Pinpoint the cell where the given text exists, returning its [x, y] midpoint coordinate. 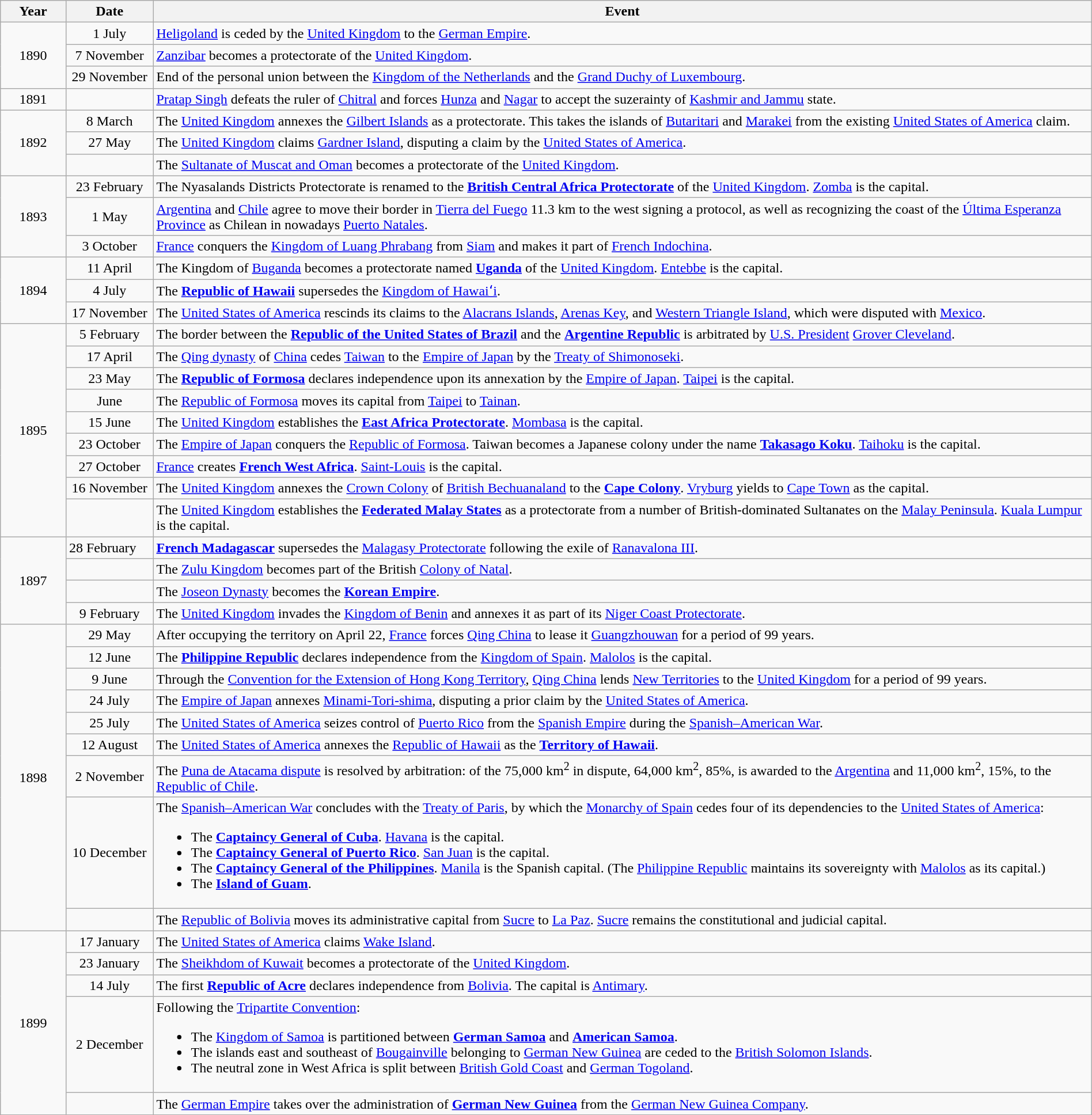
The United Kingdom establishes the East Africa Protectorate. Mombasa is the capital. [622, 422]
The Joseon Dynasty becomes the Korean Empire. [622, 591]
The United States of America claims Wake Island. [622, 942]
The Qing dynasty of China cedes Taiwan to the Empire of Japan by the Treaty of Shimonoseki. [622, 357]
The Zulu Kingdom becomes part of the British Colony of Natal. [622, 570]
The German Empire takes over the administration of German New Guinea from the German New Guinea Company. [622, 1103]
23 January [109, 964]
1 May [109, 217]
France creates French West Africa. Saint-Louis is the capital. [622, 466]
The Sheikhdom of Kuwait becomes a protectorate of the United Kingdom. [622, 964]
29 November [109, 77]
1898 [33, 778]
24 July [109, 701]
12 August [109, 745]
8 March [109, 121]
3 October [109, 246]
1890 [33, 55]
1892 [33, 143]
1899 [33, 1023]
11 April [109, 268]
17 January [109, 942]
The Empire of Japan annexes Minami-Tori-shima, disputing a prior claim by the United States of America. [622, 701]
1894 [33, 290]
27 May [109, 143]
Zanzibar becomes a protectorate of the United Kingdom. [622, 55]
June [109, 400]
The United States of America annexes the Republic of Hawaii as the Territory of Hawaii. [622, 745]
14 July [109, 985]
The Philippine Republic declares independence from the Kingdom of Spain. Malolos is the capital. [622, 657]
25 July [109, 723]
1893 [33, 217]
23 May [109, 378]
15 June [109, 422]
Date [109, 12]
The first Republic of Acre declares independence from Bolivia. The capital is Antimary. [622, 985]
23 February [109, 187]
2 December [109, 1045]
17 April [109, 357]
16 November [109, 488]
The Republic of Hawaii supersedes the Kingdom of Hawaiʻi. [622, 290]
The United States of America seizes control of Puerto Rico from the Spanish Empire during the Spanish–American War. [622, 723]
23 October [109, 444]
Pratap Singh defeats the ruler of Chitral and forces Hunza and Nagar to accept the suzerainty of Kashmir and Jammu state. [622, 99]
France conquers the Kingdom of Luang Phrabang from Siam and makes it part of French Indochina. [622, 246]
The Kingdom of Buganda becomes a protectorate named Uganda of the United Kingdom. Entebbe is the capital. [622, 268]
Through the Convention for the Extension of Hong Kong Territory, Qing China lends New Territories to the United Kingdom for a period of 99 years. [622, 679]
9 June [109, 679]
9 February [109, 613]
The Republic of Bolivia moves its administrative capital from Sucre to La Paz. Sucre remains the constitutional and judicial capital. [622, 920]
The Sultanate of Muscat and Oman becomes a protectorate of the United Kingdom. [622, 165]
12 June [109, 657]
28 February [109, 548]
French Madagascar supersedes the Malagasy Protectorate following the exile of Ranavalona III. [622, 548]
The border between the Republic of the United States of Brazil and the Argentine Republic is arbitrated by U.S. President Grover Cleveland. [622, 335]
The Republic of Formosa declares independence upon its annexation by the Empire of Japan. Taipei is the capital. [622, 378]
Year [33, 12]
End of the personal union between the Kingdom of the Netherlands and the Grand Duchy of Luxembourg. [622, 77]
The Republic of Formosa moves its capital from Taipei to Tainan. [622, 400]
Event [622, 12]
4 July [109, 290]
1897 [33, 581]
The United Kingdom invades the Kingdom of Benin and annexes it as part of its Niger Coast Protectorate. [622, 613]
17 November [109, 313]
The United Kingdom claims Gardner Island, disputing a claim by the United States of America. [622, 143]
1 July [109, 33]
2 November [109, 776]
1891 [33, 99]
7 November [109, 55]
The United States of America rescinds its claims to the Alacrans Islands, Arenas Key, and Western Triangle Island, which were disputed with Mexico. [622, 313]
1895 [33, 430]
The Empire of Japan conquers the Republic of Formosa. Taiwan becomes a Japanese colony under the name Takasago Koku. Taihoku is the capital. [622, 444]
27 October [109, 466]
The United Kingdom annexes the Crown Colony of British Bechuanaland to the Cape Colony. Vryburg yields to Cape Town as the capital. [622, 488]
After occupying the territory on April 22, France forces Qing China to lease it Guangzhouwan for a period of 99 years. [622, 635]
29 May [109, 635]
5 February [109, 335]
10 December [109, 853]
The Nyasalands Districts Protectorate is renamed to the British Central Africa Protectorate of the United Kingdom. Zomba is the capital. [622, 187]
Heligoland is ceded by the United Kingdom to the German Empire. [622, 33]
